Detect which cell encompasses the target text, then output its [X, Y] center coordinate. 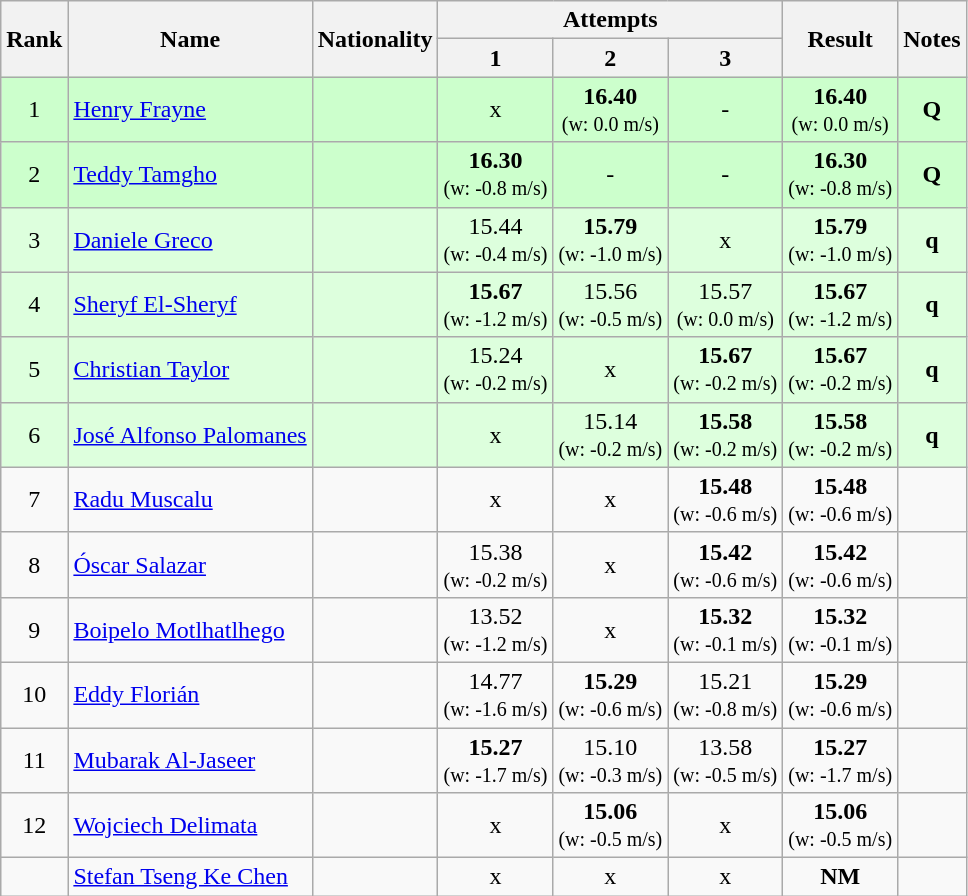
15.32(w: -0.1 m/s) [726, 630]
6 [34, 434]
15.06 (w: -0.5 m/s) [840, 826]
16.40(w: 0.0 m/s) [610, 110]
Wojciech Delimata [190, 826]
15.42(w: -0.6 m/s) [726, 564]
Daniele Greco [190, 240]
15.48(w: -0.6 m/s) [726, 500]
7 [34, 500]
Name [190, 39]
13.58(w: -0.5 m/s) [726, 760]
Attempts [610, 20]
15.21(w: -0.8 m/s) [726, 694]
15.79(w: -1.0 m/s) [610, 240]
15.06(w: -0.5 m/s) [610, 826]
Óscar Salazar [190, 564]
Notes [932, 39]
15.42 (w: -0.6 m/s) [840, 564]
Mubarak Al-Jaseer [190, 760]
11 [34, 760]
15.56(w: -0.5 m/s) [610, 304]
15.24(w: -0.2 m/s) [496, 370]
15.79 (w: -1.0 m/s) [840, 240]
15.58 (w: -0.2 m/s) [840, 434]
15.58(w: -0.2 m/s) [726, 434]
NM [840, 877]
Radu Muscalu [190, 500]
Result [840, 39]
16.40 (w: 0.0 m/s) [840, 110]
Teddy Tamgho [190, 174]
15.32 (w: -0.1 m/s) [840, 630]
15.14(w: -0.2 m/s) [610, 434]
Nationality [375, 39]
15.67(w: -1.2 m/s) [496, 304]
15.44(w: -0.4 m/s) [496, 240]
José Alfonso Palomanes [190, 434]
15.57(w: 0.0 m/s) [726, 304]
14.77(w: -1.6 m/s) [496, 694]
Stefan Tseng Ke Chen [190, 877]
15.67 (w: -1.2 m/s) [840, 304]
15.29 (w: -0.6 m/s) [840, 694]
Eddy Florián [190, 694]
8 [34, 564]
16.30 (w: -0.8 m/s) [840, 174]
15.67(w: -0.2 m/s) [726, 370]
15.27 (w: -1.7 m/s) [840, 760]
Sheryf El-Sheryf [190, 304]
16.30(w: -0.8 m/s) [496, 174]
5 [34, 370]
Christian Taylor [190, 370]
4 [34, 304]
15.67 (w: -0.2 m/s) [840, 370]
15.48 (w: -0.6 m/s) [840, 500]
13.52(w: -1.2 m/s) [496, 630]
15.10(w: -0.3 m/s) [610, 760]
Henry Frayne [190, 110]
15.27(w: -1.7 m/s) [496, 760]
10 [34, 694]
Rank [34, 39]
9 [34, 630]
15.38(w: -0.2 m/s) [496, 564]
12 [34, 826]
Boipelo Motlhatlhego [190, 630]
15.29(w: -0.6 m/s) [610, 694]
